Capture the cell that displays the provided text and extract its [x, y] central coordinate. 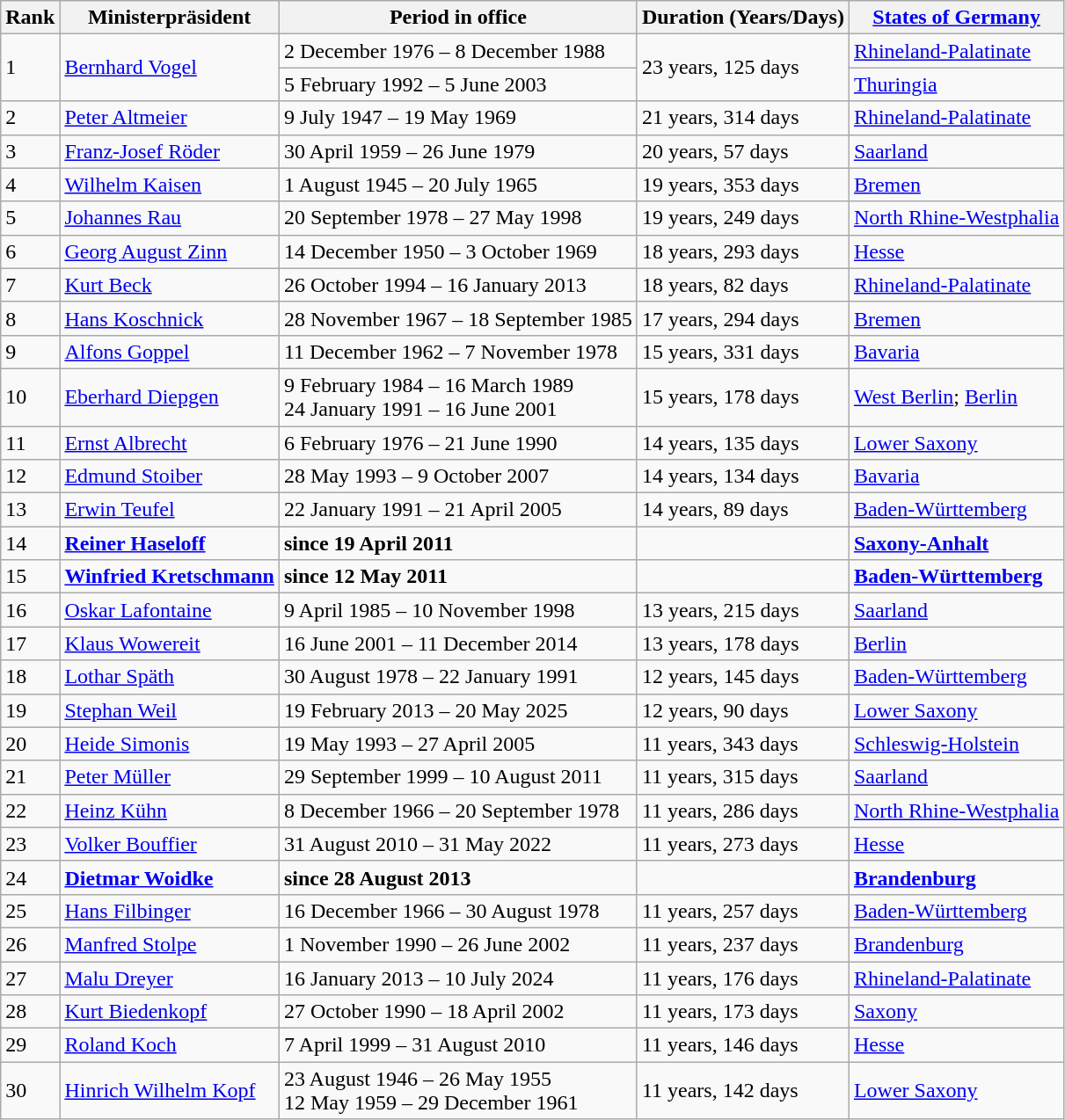
19 years, 249 days [742, 218]
18 years, 293 days [742, 251]
Kurt Biedenkopf [170, 1012]
28 May 1993 – 9 October 2007 [457, 476]
15 years, 178 days [742, 397]
11 years, 237 days [742, 944]
21 [30, 777]
Edmund Stoiber [170, 476]
15 [30, 577]
14 years, 89 days [742, 510]
11 years, 142 days [742, 1090]
Georg August Zinn [170, 251]
23 years, 125 days [742, 68]
Wilhelm Kaisen [170, 185]
21 years, 314 days [742, 118]
Lothar Späth [170, 677]
Roland Koch [170, 1045]
14 [30, 543]
22 [30, 811]
11 December 1962 – 7 November 1978 [457, 352]
24 [30, 877]
6 [30, 251]
Alfons Goppel [170, 352]
26 October 1994 – 16 January 2013 [457, 285]
10 [30, 397]
Oskar Lafontaine [170, 610]
8 December 1966 – 20 September 1978 [457, 811]
Johannes Rau [170, 218]
Ernst Albrecht [170, 442]
Hans Koschnick [170, 318]
27 [30, 978]
11 years, 343 days [742, 744]
Heide Simonis [170, 744]
27 October 1990 – 18 April 2002 [457, 1012]
31 August 2010 – 31 May 2022 [457, 844]
Period in office [457, 18]
1 November 1990 – 26 June 2002 [457, 944]
Malu Dreyer [170, 978]
1 [30, 68]
9 February 1984 – 16 March 1989 24 January 1991 – 16 June 2001 [457, 397]
7 [30, 285]
19 February 2013 – 20 May 2025 [457, 710]
16 January 2013 – 10 July 2024 [457, 978]
20 September 1978 – 27 May 1998 [457, 218]
Manfred Stolpe [170, 944]
29 September 1999 – 10 August 2011 [457, 777]
13 [30, 510]
3 [30, 151]
1 August 1945 – 20 July 1965 [457, 185]
Hinrich Wilhelm Kopf [170, 1090]
23 [30, 844]
16 December 1966 – 30 August 1978 [457, 911]
30 April 1959 – 26 June 1979 [457, 151]
Thuringia [956, 84]
Saxony-Anhalt [956, 543]
Heinz Kühn [170, 811]
30 August 1978 – 22 January 1991 [457, 677]
Erwin Teufel [170, 510]
28 [30, 1012]
15 years, 331 days [742, 352]
20 [30, 744]
Hans Filbinger [170, 911]
12 [30, 476]
West Berlin; Berlin [956, 397]
States of Germany [956, 18]
11 years, 286 days [742, 811]
17 [30, 644]
13 years, 215 days [742, 610]
19 May 1993 – 27 April 2005 [457, 744]
Eberhard Diepgen [170, 397]
Rank [30, 18]
2 December 1976 – 8 December 1988 [457, 51]
11 years, 315 days [742, 777]
14 years, 134 days [742, 476]
2 [30, 118]
11 years, 173 days [742, 1012]
18 [30, 677]
12 years, 145 days [742, 677]
5 February 1992 – 5 June 2003 [457, 84]
Stephan Weil [170, 710]
30 [30, 1090]
11 years, 146 days [742, 1045]
7 April 1999 – 31 August 2010 [457, 1045]
28 November 1967 – 18 September 1985 [457, 318]
Berlin [956, 644]
14 December 1950 – 3 October 1969 [457, 251]
Klaus Wowereit [170, 644]
Duration (Years/Days) [742, 18]
8 [30, 318]
since 12 May 2011 [457, 577]
Schleswig-Holstein [956, 744]
29 [30, 1045]
11 years, 176 days [742, 978]
11 [30, 442]
Reiner Haseloff [170, 543]
22 January 1991 – 21 April 2005 [457, 510]
25 [30, 911]
26 [30, 944]
9 [30, 352]
23 August 1946 – 26 May 1955 12 May 1959 – 29 December 1961 [457, 1090]
4 [30, 185]
19 [30, 710]
Peter Müller [170, 777]
Saxony [956, 1012]
6 February 1976 – 21 June 1990 [457, 442]
Peter Altmeier [170, 118]
Dietmar Woidke [170, 877]
18 years, 82 days [742, 285]
20 years, 57 days [742, 151]
16 [30, 610]
since 28 August 2013 [457, 877]
16 June 2001 – 11 December 2014 [457, 644]
17 years, 294 days [742, 318]
14 years, 135 days [742, 442]
13 years, 178 days [742, 644]
11 years, 257 days [742, 911]
Volker Bouffier [170, 844]
Bernhard Vogel [170, 68]
Franz-Josef Röder [170, 151]
since 19 April 2011 [457, 543]
12 years, 90 days [742, 710]
9 July 1947 – 19 May 1969 [457, 118]
Winfried Kretschmann [170, 577]
5 [30, 218]
11 years, 273 days [742, 844]
9 April 1985 – 10 November 1998 [457, 610]
Ministerpräsident [170, 18]
Kurt Beck [170, 285]
19 years, 353 days [742, 185]
